From the cell containing the given text, extract its center point as (x, y) coordinate. 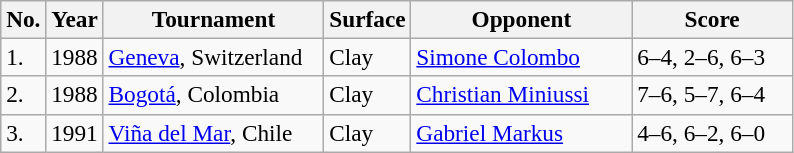
7–6, 5–7, 6–4 (712, 95)
Simone Colombo (522, 57)
1991 (74, 133)
Opponent (522, 19)
Gabriel Markus (522, 133)
Bogotá, Colombia (214, 95)
Score (712, 19)
Tournament (214, 19)
Geneva, Switzerland (214, 57)
Christian Miniussi (522, 95)
No. (24, 19)
4–6, 6–2, 6–0 (712, 133)
Surface (368, 19)
Year (74, 19)
6–4, 2–6, 6–3 (712, 57)
1. (24, 57)
3. (24, 133)
Viña del Mar, Chile (214, 133)
2. (24, 95)
